Extract the (X, Y) coordinate from the center of the cell holding the provided text.  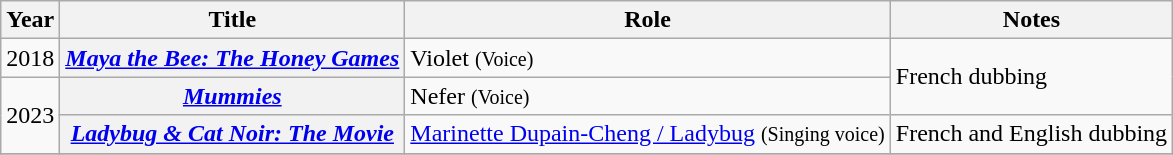
Year (30, 20)
Marinette Dupain-Cheng / Ladybug (Singing voice) (648, 134)
2023 (30, 115)
French and English dubbing (1031, 134)
Title (232, 20)
French dubbing (1031, 77)
Role (648, 20)
Ladybug & Cat Noir: The Movie (232, 134)
2018 (30, 58)
Mummies (232, 96)
Notes (1031, 20)
Nefer (Voice) (648, 96)
Violet (Voice) (648, 58)
Maya the Bee: The Honey Games (232, 58)
